Pinpoint the cell where the given text exists, returning its (X, Y) midpoint coordinate. 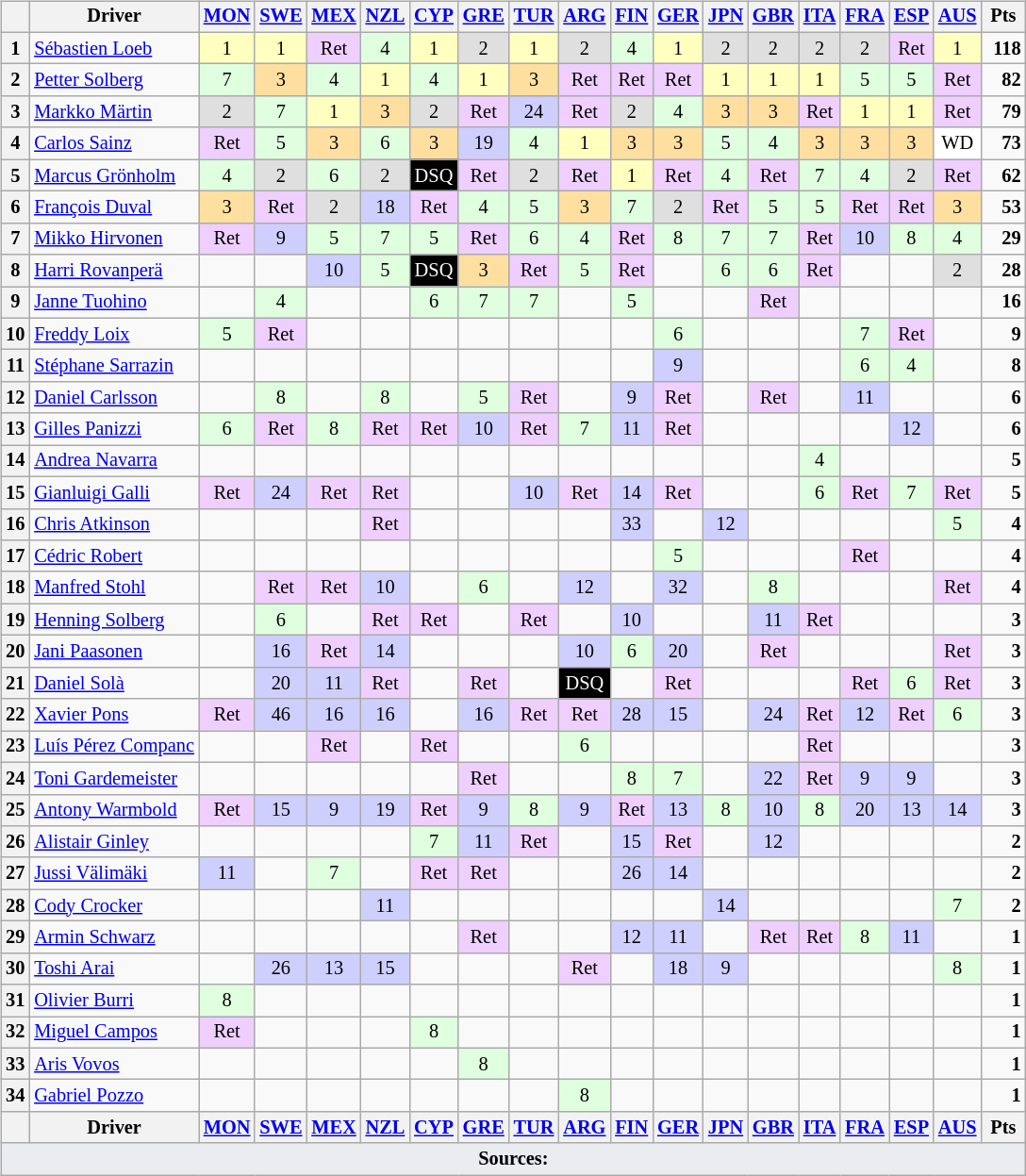
30 (15, 969)
21 (15, 683)
Cédric Robert (114, 556)
25 (15, 810)
Daniel Solà (114, 683)
Alistair Ginley (114, 842)
118 (1003, 48)
Toni Gardemeister (114, 778)
Mikko Hirvonen (114, 239)
Harri Rovanperä (114, 271)
Armin Schwarz (114, 937)
Olivier Burri (114, 1001)
Jussi Välimäki (114, 873)
Markko Märtin (114, 112)
Aris Vovos (114, 1064)
Antony Warmbold (114, 810)
Xavier Pons (114, 715)
23 (15, 747)
Chris Atkinson (114, 524)
Stéphane Sarrazin (114, 366)
31 (15, 1001)
Sources: (513, 1159)
Gianluigi Galli (114, 492)
27 (15, 873)
46 (281, 715)
Jani Paasonen (114, 652)
Cody Crocker (114, 905)
Gilles Panizzi (114, 429)
Petter Solberg (114, 80)
Carlos Sainz (114, 143)
Sébastien Loeb (114, 48)
Freddy Loix (114, 334)
Janne Tuohino (114, 303)
Daniel Carlsson (114, 398)
WD (957, 143)
Miguel Campos (114, 1033)
53 (1003, 207)
Henning Solberg (114, 620)
73 (1003, 143)
17 (15, 556)
Toshi Arai (114, 969)
62 (1003, 175)
79 (1003, 112)
Manfred Stohl (114, 588)
Andrea Navarra (114, 461)
François Duval (114, 207)
34 (15, 1096)
Luís Pérez Companc (114, 747)
Marcus Grönholm (114, 175)
Gabriel Pozzo (114, 1096)
82 (1003, 80)
